Pinpoint the cell where the given text exists, returning its (x, y) midpoint coordinate. 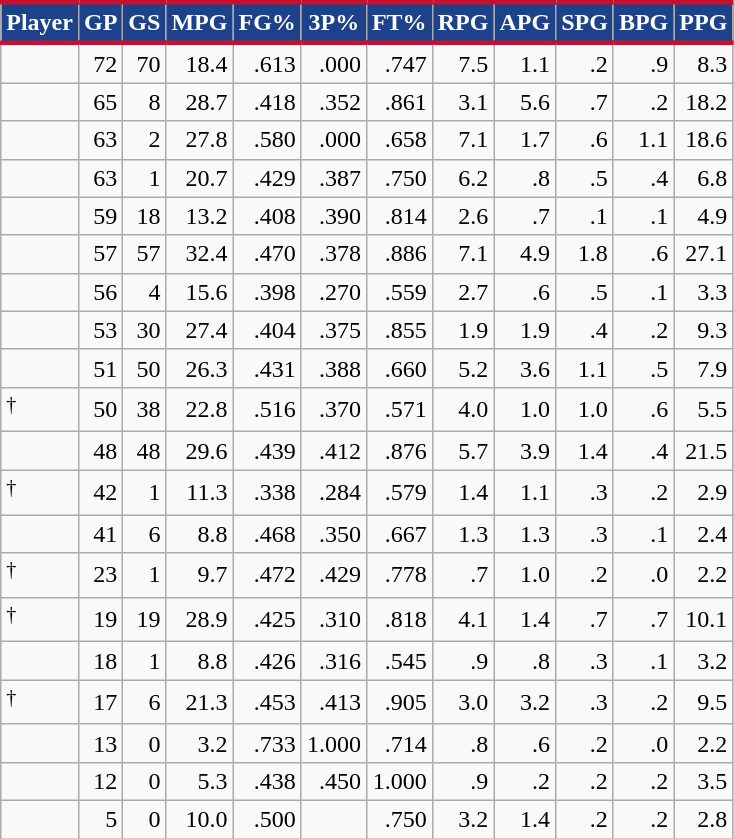
8.3 (704, 63)
.375 (334, 330)
.284 (334, 492)
.470 (267, 254)
.472 (267, 576)
.814 (399, 216)
.352 (334, 102)
.905 (399, 702)
27.4 (200, 330)
.390 (334, 216)
SPG (585, 22)
11.3 (200, 492)
9.5 (704, 702)
.270 (334, 292)
.571 (399, 410)
.778 (399, 576)
51 (100, 368)
2.6 (463, 216)
7.9 (704, 368)
5.3 (200, 781)
4 (144, 292)
2.4 (704, 534)
.516 (267, 410)
13 (100, 743)
12 (100, 781)
30 (144, 330)
29.6 (200, 451)
.413 (334, 702)
.370 (334, 410)
2.8 (704, 819)
.426 (267, 661)
56 (100, 292)
5.2 (463, 368)
RPG (463, 22)
4.0 (463, 410)
10.1 (704, 620)
.316 (334, 661)
26.3 (200, 368)
42 (100, 492)
GS (144, 22)
27.1 (704, 254)
.660 (399, 368)
18.6 (704, 140)
6.2 (463, 178)
1.8 (585, 254)
3.3 (704, 292)
18.2 (704, 102)
.579 (399, 492)
17 (100, 702)
21.3 (200, 702)
.438 (267, 781)
5 (100, 819)
.658 (399, 140)
.404 (267, 330)
8 (144, 102)
.431 (267, 368)
4.1 (463, 620)
Player (40, 22)
.747 (399, 63)
.425 (267, 620)
2.7 (463, 292)
6.8 (704, 178)
.398 (267, 292)
3.6 (525, 368)
22.8 (200, 410)
PPG (704, 22)
28.9 (200, 620)
.861 (399, 102)
7.5 (463, 63)
70 (144, 63)
2.9 (704, 492)
10.0 (200, 819)
.714 (399, 743)
18.4 (200, 63)
.855 (399, 330)
72 (100, 63)
65 (100, 102)
.418 (267, 102)
.580 (267, 140)
.408 (267, 216)
32.4 (200, 254)
.453 (267, 702)
15.6 (200, 292)
1.7 (525, 140)
3.5 (704, 781)
28.7 (200, 102)
5.7 (463, 451)
.545 (399, 661)
38 (144, 410)
.450 (334, 781)
.412 (334, 451)
.388 (334, 368)
.613 (267, 63)
.818 (399, 620)
3P% (334, 22)
.886 (399, 254)
3.1 (463, 102)
9.3 (704, 330)
21.5 (704, 451)
.733 (267, 743)
9.7 (200, 576)
.876 (399, 451)
MPG (200, 22)
27.8 (200, 140)
FT% (399, 22)
.387 (334, 178)
.500 (267, 819)
59 (100, 216)
.667 (399, 534)
23 (100, 576)
FG% (267, 22)
.378 (334, 254)
3.9 (525, 451)
3.0 (463, 702)
2 (144, 140)
BPG (643, 22)
13.2 (200, 216)
.559 (399, 292)
5.5 (704, 410)
.350 (334, 534)
.468 (267, 534)
53 (100, 330)
41 (100, 534)
GP (100, 22)
APG (525, 22)
.310 (334, 620)
.439 (267, 451)
.338 (267, 492)
20.7 (200, 178)
5.6 (525, 102)
